Search for the cell housing the specified text and yield its [x, y] center coordinate. 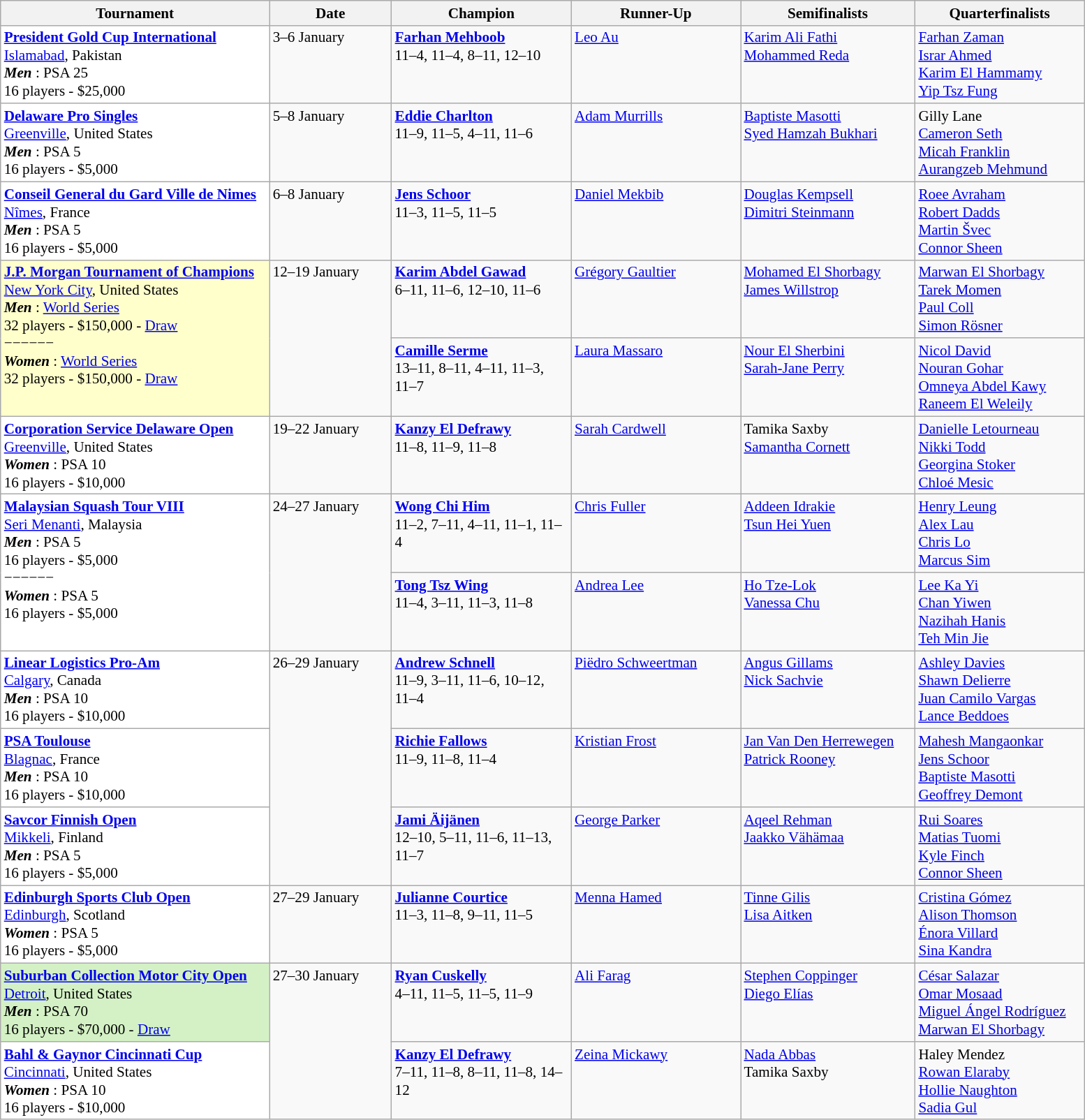
Suburban Collection Motor City Open Detroit, United States Men : PSA 7016 players - $70,000 - Draw [135, 1003]
Wong Chi Him11–2, 7–11, 4–11, 11–1, 11–4 [482, 533]
Date [331, 13]
Lee Ka Yi Chan Yiwen Nazihah Hanis Teh Min Jie [999, 612]
Jan Van Den Herrewegen Patrick Rooney [827, 768]
Mohamed El Shorbagy James Willstrop [827, 299]
Gilly Lane Cameron Seth Micah Franklin Aurangzeb Mehmund [999, 142]
Tamika Saxby Samantha Cornett [827, 455]
Delaware Pro Singles Greenville, United States Men : PSA 516 players - $5,000 [135, 142]
Laura Massaro [656, 377]
Cristina Gómez Alison Thomson Énora Villard Sina Kandra [999, 924]
Andrea Lee [656, 612]
Daniel Mekbib [656, 221]
Ashley Davies Shawn Delierre Juan Camilo Vargas Lance Beddoes [999, 690]
Karim Ali Fathi Mohammed Reda [827, 64]
Kanzy El Defrawy11–8, 11–9, 11–8 [482, 455]
Eddie Charlton11–9, 11–5, 4–11, 11–6 [482, 142]
Kanzy El Defrawy7–11, 11–8, 8–11, 11–8, 14–12 [482, 1080]
Semifinalists [827, 13]
Tong Tsz Wing11–4, 3–11, 11–3, 11–8 [482, 612]
Farhan Mehboob11–4, 11–4, 8–11, 12–10 [482, 64]
Rui Soares Matias Tuomi Kyle Finch Connor Sheen [999, 846]
Corporation Service Delaware Open Greenville, United States Women : PSA 1016 players - $10,000 [135, 455]
Roee Avraham Robert Dadds Martin Švec Connor Sheen [999, 221]
27–30 January [331, 1042]
Nada Abbas Tamika Saxby [827, 1080]
George Parker [656, 846]
Richie Fallows11–9, 11–8, 11–4 [482, 768]
Stephen Coppinger Diego Elías [827, 1003]
Grégory Gaultier [656, 299]
Linear Logistics Pro-Am Calgary, Canada Men : PSA 1016 players - $10,000 [135, 690]
Jami Äijänen12–10, 5–11, 11–6, 11–13, 11–7 [482, 846]
Karim Abdel Gawad6–11, 11–6, 12–10, 11–6 [482, 299]
Chris Fuller [656, 533]
Farhan Zaman Israr Ahmed Karim El Hammamy Yip Tsz Fung [999, 64]
Addeen Idrakie Tsun Hei Yuen [827, 533]
Ho Tze-Lok Vanessa Chu [827, 612]
Julianne Courtice11–3, 11–8, 9–11, 11–5 [482, 924]
Quarterfinalists [999, 13]
Savcor Finnish Open Mikkeli, Finland Men : PSA 516 players - $5,000 [135, 846]
Ryan Cuskelly4–11, 11–5, 11–5, 11–9 [482, 1003]
Bahl & Gaynor Cincinnati Cup Cincinnati, United States Women : PSA 1016 players - $10,000 [135, 1080]
Douglas Kempsell Dimitri Steinmann [827, 221]
5–8 January [331, 142]
Malaysian Squash Tour VIII Seri Menanti, Malaysia Men : PSA 516 players - $5,000−−−−−− Women : PSA 516 players - $5,000 [135, 573]
Sarah Cardwell [656, 455]
César Salazar Omar Mosaad Miguel Ángel Rodríguez Marwan El Shorbagy [999, 1003]
12–19 January [331, 338]
Kristian Frost [656, 768]
Edinburgh Sports Club Open Edinburgh, Scotland Women : PSA 516 players - $5,000 [135, 924]
19–22 January [331, 455]
Haley Mendez Rowan Elaraby Hollie Naughton Sadia Gul [999, 1080]
Jens Schoor11–3, 11–5, 11–5 [482, 221]
Angus Gillams Nick Sachvie [827, 690]
Henry Leung Alex Lau Chris Lo Marcus Sim [999, 533]
Menna Hamed [656, 924]
6–8 January [331, 221]
Andrew Schnell11–9, 3–11, 11–6, 10–12, 11–4 [482, 690]
Piëdro Schweertman [656, 690]
Tournament [135, 13]
Aqeel Rehman Jaakko Vähämaa [827, 846]
Champion [482, 13]
Leo Au [656, 64]
Tinne Gilis Lisa Aitken [827, 924]
26–29 January [331, 768]
Ali Farag [656, 1003]
24–27 January [331, 573]
Conseil General du Gard Ville de Nimes Nîmes, France Men : PSA 516 players - $5,000 [135, 221]
Danielle Letourneau Nikki Todd Georgina Stoker Chloé Mesic [999, 455]
Adam Murrills [656, 142]
27–29 January [331, 924]
Camille Serme13–11, 8–11, 4–11, 11–3, 11–7 [482, 377]
Zeina Mickawy [656, 1080]
Marwan El Shorbagy Tarek Momen Paul Coll Simon Rösner [999, 299]
President Gold Cup International Islamabad, Pakistan Men : PSA 2516 players - $25,000 [135, 64]
3–6 January [331, 64]
PSA Toulouse Blagnac, France Men : PSA 1016 players - $10,000 [135, 768]
Nicol David Nouran Gohar Omneya Abdel Kawy Raneem El Weleily [999, 377]
Baptiste Masotti Syed Hamzah Bukhari [827, 142]
Mahesh Mangaonkar Jens Schoor Baptiste Masotti Geoffrey Demont [999, 768]
Runner-Up [656, 13]
Nour El Sherbini Sarah-Jane Perry [827, 377]
